Provide the (X, Y) coordinate of the cell's center where the given text is located.  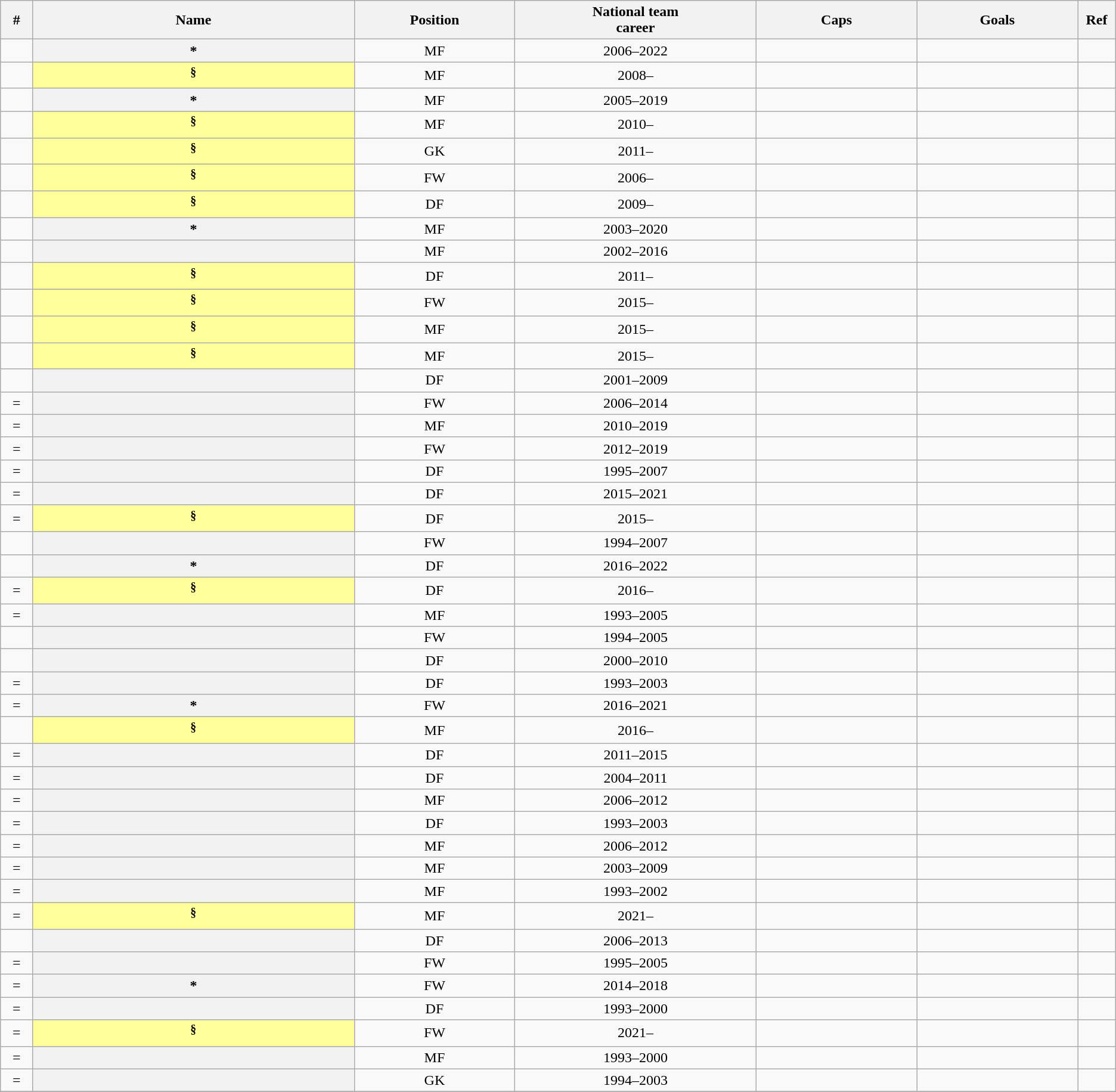
2014–2018 (635, 986)
Caps (836, 20)
2008– (635, 75)
Goals (997, 20)
2006–2022 (635, 51)
1994–2003 (635, 1080)
2010– (635, 124)
2016–2021 (635, 706)
2000–2010 (635, 660)
2006– (635, 178)
2009– (635, 204)
1995–2005 (635, 963)
2001–2009 (635, 380)
2003–2009 (635, 868)
1993–2002 (635, 891)
2012–2019 (635, 448)
1995–2007 (635, 471)
2006–2014 (635, 403)
National team career (635, 20)
2003–2020 (635, 229)
1994–2005 (635, 638)
Ref (1097, 20)
Name (193, 20)
2004–2011 (635, 778)
# (17, 20)
2002–2016 (635, 252)
2011–2015 (635, 755)
Position (435, 20)
2005–2019 (635, 100)
2010–2019 (635, 426)
2006–2013 (635, 941)
2016–2022 (635, 566)
2015–2021 (635, 494)
1994–2007 (635, 543)
1993–2005 (635, 615)
